For the text-containing cell, return its midpoint in [x, y] coordinate format. 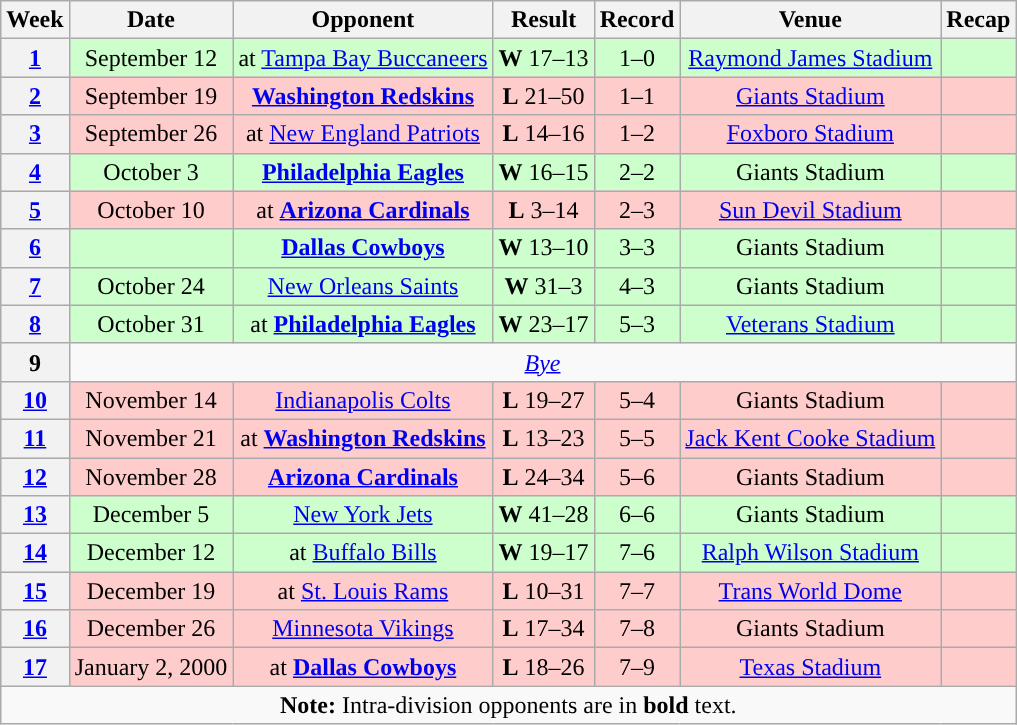
at Tampa Bay Buccaneers [363, 58]
October 10 [151, 210]
at Philadelphia Eagles [363, 324]
October 24 [151, 286]
November 21 [151, 438]
1 [35, 58]
Bye [542, 362]
Minnesota Vikings [363, 629]
at St. Louis Rams [363, 591]
L 13–23 [544, 438]
W 16–15 [544, 172]
6 [35, 248]
W 41–28 [544, 515]
W 23–17 [544, 324]
4 [35, 172]
Dallas Cowboys [363, 248]
Note: Intra-division opponents are in bold text. [508, 705]
November 14 [151, 400]
8 [35, 324]
Veterans Stadium [810, 324]
Foxboro Stadium [810, 134]
at Arizona Cardinals [363, 210]
14 [35, 553]
October 31 [151, 324]
5–5 [637, 438]
5 [35, 210]
17 [35, 667]
September 26 [151, 134]
5–3 [637, 324]
5–6 [637, 477]
December 19 [151, 591]
December 5 [151, 515]
4–3 [637, 286]
9 [35, 362]
1–0 [637, 58]
Raymond James Stadium [810, 58]
1–1 [637, 96]
Jack Kent Cooke Stadium [810, 438]
L 10–31 [544, 591]
W 19–17 [544, 553]
L 19–27 [544, 400]
at Buffalo Bills [363, 553]
Result [544, 20]
W 31–3 [544, 286]
Opponent [363, 20]
13 [35, 515]
W 17–13 [544, 58]
Record [637, 20]
Indianapolis Colts [363, 400]
5–4 [637, 400]
7 [35, 286]
New Orleans Saints [363, 286]
15 [35, 591]
November 28 [151, 477]
7–6 [637, 553]
10 [35, 400]
W 13–10 [544, 248]
7–8 [637, 629]
Venue [810, 20]
3 [35, 134]
6–6 [637, 515]
Ralph Wilson Stadium [810, 553]
Sun Devil Stadium [810, 210]
Recap [978, 20]
L 14–16 [544, 134]
7–7 [637, 591]
L 24–34 [544, 477]
2–2 [637, 172]
Texas Stadium [810, 667]
October 3 [151, 172]
at Washington Redskins [363, 438]
Arizona Cardinals [363, 477]
Philadelphia Eagles [363, 172]
2 [35, 96]
at Dallas Cowboys [363, 667]
11 [35, 438]
January 2, 2000 [151, 667]
at New England Patriots [363, 134]
Trans World Dome [810, 591]
12 [35, 477]
3–3 [637, 248]
September 19 [151, 96]
September 12 [151, 58]
7–9 [637, 667]
December 12 [151, 553]
December 26 [151, 629]
New York Jets [363, 515]
Week [35, 20]
Date [151, 20]
L 18–26 [544, 667]
2–3 [637, 210]
L 21–50 [544, 96]
Washington Redskins [363, 96]
L 17–34 [544, 629]
1–2 [637, 134]
L 3–14 [544, 210]
16 [35, 629]
